Search for the cell housing the specified text and yield its (x, y) center coordinate. 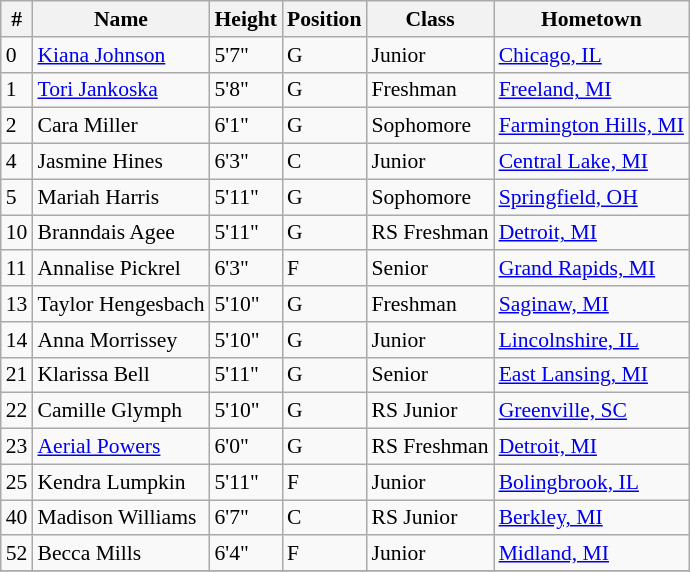
4 (17, 162)
Branndais Agee (120, 233)
0 (17, 55)
Height (246, 19)
Midland, MI (592, 554)
5 (17, 197)
22 (17, 411)
6'0" (246, 447)
Aerial Powers (120, 447)
Central Lake, MI (592, 162)
40 (17, 518)
Cara Miller (120, 126)
Kendra Lumpkin (120, 482)
Springfield, OH (592, 197)
East Lansing, MI (592, 375)
5'7" (246, 55)
Lincolnshire, IL (592, 340)
Bolingbrook, IL (592, 482)
Freeland, MI (592, 90)
Chicago, IL (592, 55)
Madison Williams (120, 518)
Jasmine Hines (120, 162)
Tori Jankoska (120, 90)
Farmington Hills, MI (592, 126)
14 (17, 340)
# (17, 19)
11 (17, 269)
6'1" (246, 126)
Anna Morrissey (120, 340)
23 (17, 447)
52 (17, 554)
21 (17, 375)
Camille Glymph (120, 411)
Mariah Harris (120, 197)
5'8" (246, 90)
Greenville, SC (592, 411)
10 (17, 233)
25 (17, 482)
Taylor Hengesbach (120, 304)
13 (17, 304)
6'4" (246, 554)
Name (120, 19)
Becca Mills (120, 554)
1 (17, 90)
2 (17, 126)
Position (324, 19)
Klarissa Bell (120, 375)
Saginaw, MI (592, 304)
Annalise Pickrel (120, 269)
Hometown (592, 19)
Grand Rapids, MI (592, 269)
Class (430, 19)
Kiana Johnson (120, 55)
Berkley, MI (592, 518)
6'7" (246, 518)
